Determine the (x, y) coordinate at the center of the cell enclosing the given text.  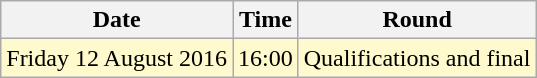
Time (265, 20)
16:00 (265, 58)
Date (117, 20)
Qualifications and final (417, 58)
Friday 12 August 2016 (117, 58)
Round (417, 20)
